Find where the given text appears and provide that cell's center as [X, Y] coordinate. 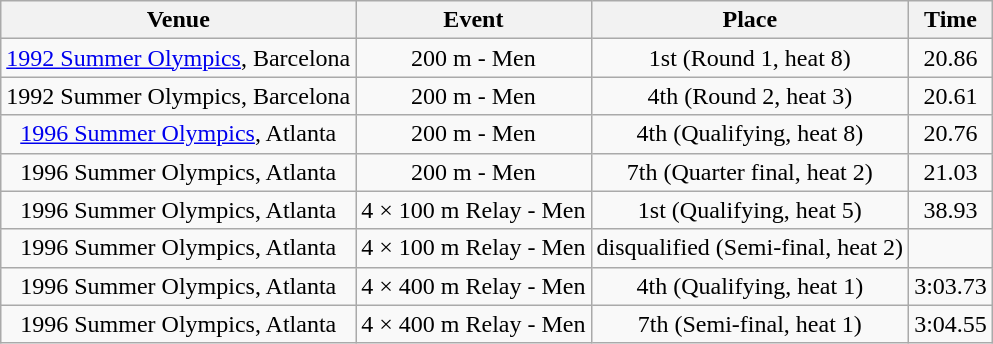
disqualified (Semi-final, heat 2) [750, 248]
7th (Quarter final, heat 2) [750, 172]
3:03.73 [951, 286]
3:04.55 [951, 324]
4th (Qualifying, heat 8) [750, 134]
21.03 [951, 172]
1st (Round 1, heat 8) [750, 58]
1st (Qualifying, heat 5) [750, 210]
7th (Semi-final, heat 1) [750, 324]
Time [951, 20]
Place [750, 20]
20.76 [951, 134]
38.93 [951, 210]
4th (Round 2, heat 3) [750, 96]
20.86 [951, 58]
Venue [178, 20]
4th (Qualifying, heat 1) [750, 286]
Event [474, 20]
20.61 [951, 96]
